Identify which cell holds the provided text, then report its (X, Y) central coordinate. 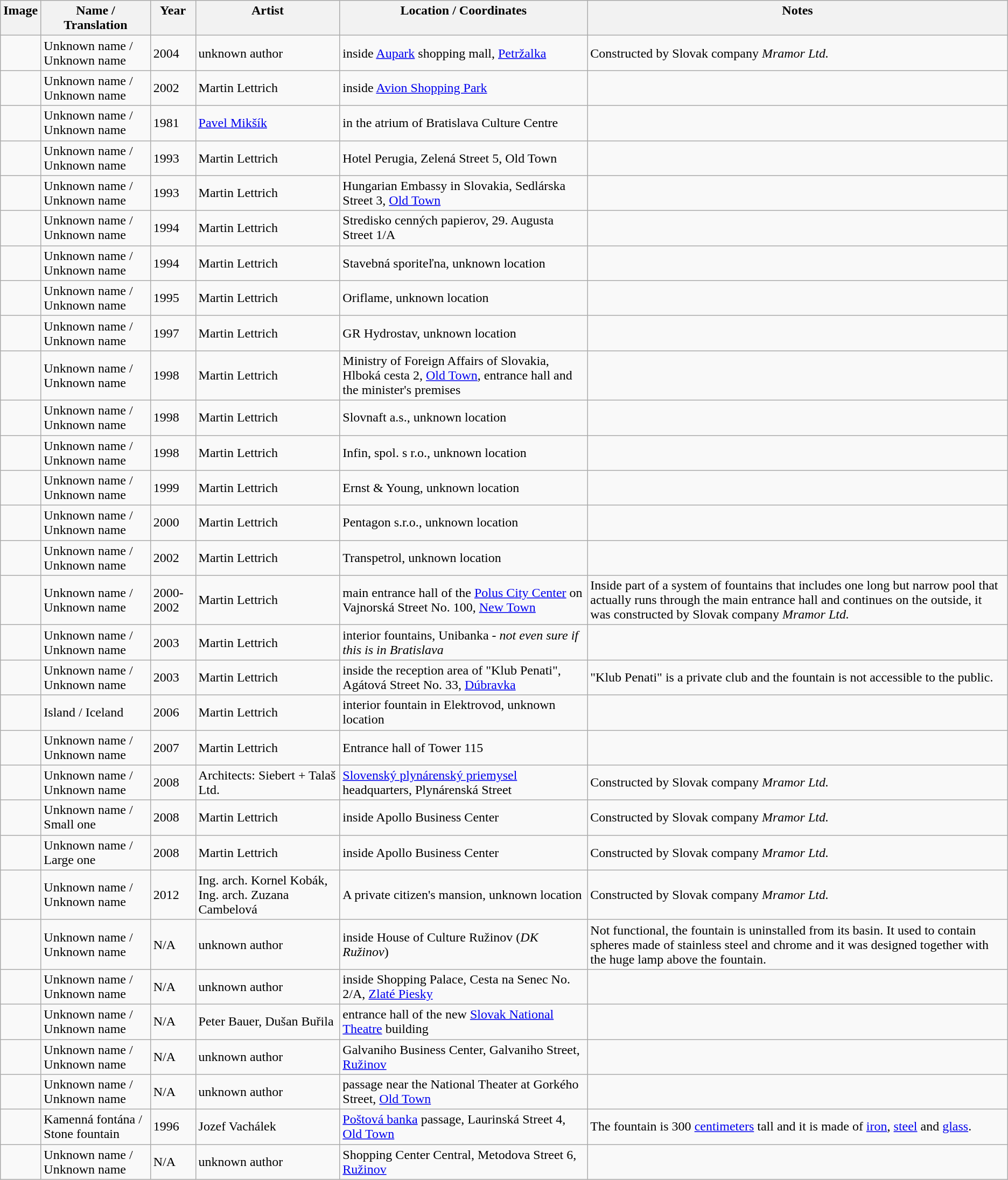
inside the reception area of "Klub Penati", Agátová Street No. 33, Dúbravka (464, 677)
Slovnaft a.s., unknown location (464, 418)
2007 (173, 747)
Entrance hall of Tower 115 (464, 747)
Shopping Center Central, Metodova Street 6, Ružinov (464, 1162)
main entrance hall of the Polus City Center on Vajnorská Street No. 100, New Town (464, 600)
1996 (173, 1127)
Ing. arch. Kornel Kobák, Ing. arch. Zuzana Cambelová (268, 895)
GR Hydrostav, unknown location (464, 333)
entrance hall of the new Slovak National Theatre building (464, 1022)
interior fountains, Unibanka - not even sure if this is in Bratislava (464, 643)
Jozef Vachálek (268, 1127)
Galvaniho Business Center, Galvaniho Street, Ružinov (464, 1056)
Pentagon s.r.o., unknown location (464, 523)
inside Aupark shopping mall, Petržalka (464, 53)
interior fountain in Elektrovod, unknown location (464, 713)
Stavebná sporiteľna, unknown location (464, 263)
Unknown name / Large one (96, 853)
2000 (173, 523)
2006 (173, 713)
1999 (173, 488)
Ministry of Foreign Affairs of Slovakia, Hlboká cesta 2, Old Town, entrance hall and the minister's premises (464, 375)
Slovenský plynárenský priemysel headquarters, Plynárenská Street (464, 783)
Architects: Siebert + Talaš Ltd. (268, 783)
Transpetrol, unknown location (464, 558)
The fountain is 300 centimeters tall and it is made of iron, steel and glass. (797, 1127)
Name / Translation (96, 18)
inside Avion Shopping Park (464, 88)
inside House of Culture Ružinov (DK Ružinov) (464, 944)
Hungarian Embassy in Slovakia, Sedlárska Street 3, Old Town (464, 193)
Poštová banka passage, Laurinská Street 4, Old Town (464, 1127)
A private citizen's mansion, unknown location (464, 895)
Year (173, 18)
2012 (173, 895)
Infin, spol. s r.o., unknown location (464, 452)
passage near the National Theater at Gorkého Street, Old Town (464, 1092)
1981 (173, 123)
Ernst & Young, unknown location (464, 488)
Island / Iceland (96, 713)
Notes (797, 18)
Hotel Perugia, Zelená Street 5, Old Town (464, 158)
Unknown name / Small one (96, 817)
in the atrium of Bratislava Culture Centre (464, 123)
1997 (173, 333)
Location / Coordinates (464, 18)
Artist (268, 18)
1995 (173, 298)
Stredisko cenných papierov, 29. Augusta Street 1/A (464, 228)
Kamenná fontána / Stone fountain (96, 1127)
"Klub Penati" is a private club and the fountain is not accessible to the public. (797, 677)
Oriflame, unknown location (464, 298)
inside Shopping Palace, Cesta na Senec No. 2/A, Zlaté Piesky (464, 986)
Peter Bauer, Dušan Buřila (268, 1022)
Pavel Mikšík (268, 123)
Image (20, 18)
2000-2002 (173, 600)
2004 (173, 53)
